Search for the cell housing the specified text and yield its [x, y] center coordinate. 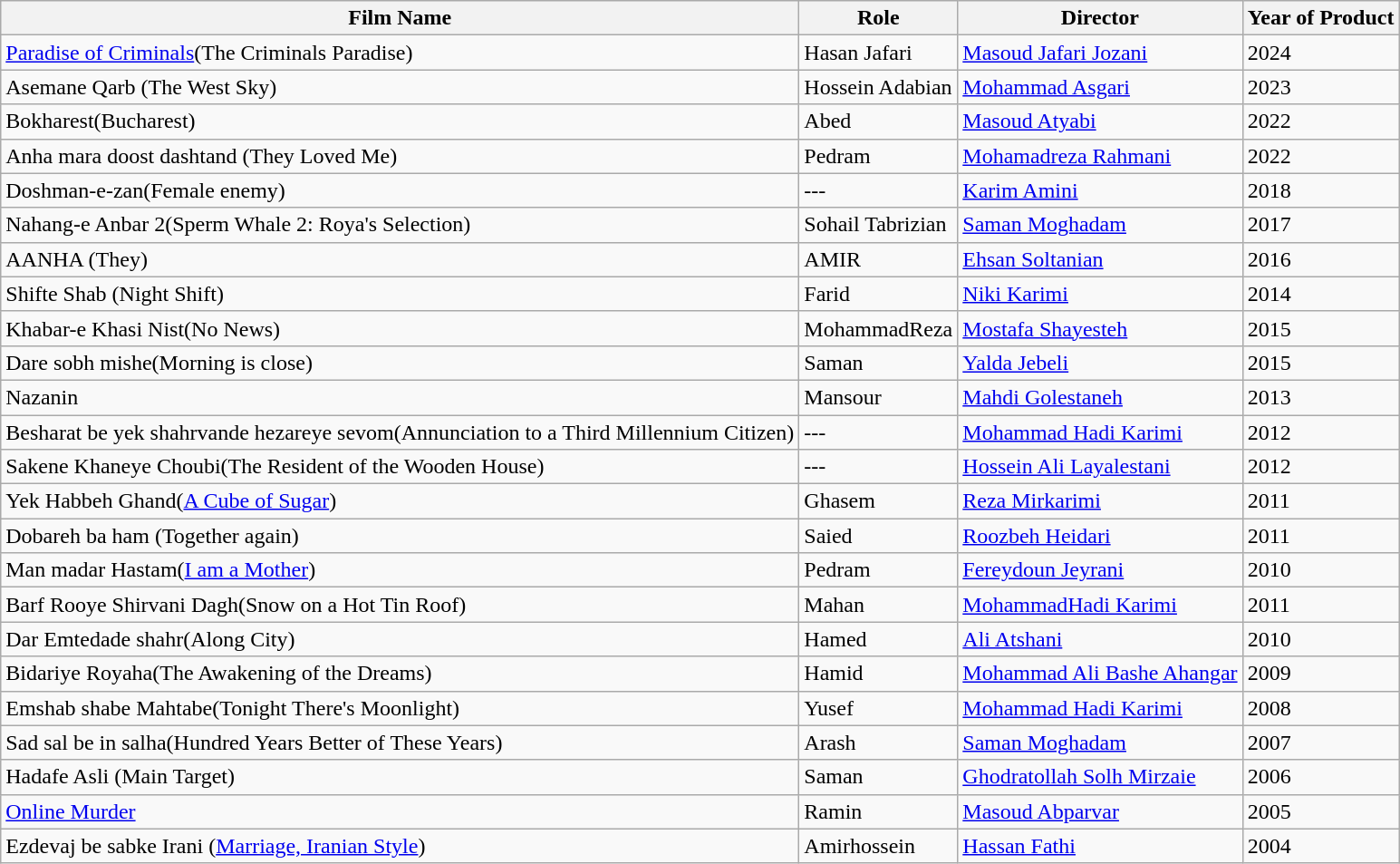
Mansour [879, 397]
Reza Mirkarimi [1100, 501]
Mohammad Asgari [1100, 87]
2023 [1321, 87]
Film Name [401, 18]
2009 [1321, 674]
Anha mara doost dashtand (They Loved Me) [401, 156]
AMIR [879, 259]
Ghasem [879, 501]
Yalda Jebeli [1100, 363]
Dobareh ba ham (Together again) [401, 536]
Bokharest(Bucharest) [401, 121]
Director [1100, 18]
Mohammad Ali Bashe Ahangar [1100, 674]
2018 [1321, 190]
Hasan Jafari [879, 53]
Shifte Shab (Night Shift) [401, 294]
2008 [1321, 708]
Asemane Qarb (The West Sky) [401, 87]
Hossein Ali Layalestani [1100, 467]
Online Murder [401, 811]
MohammadHadi Karimi [1100, 605]
Masoud Abparvar [1100, 811]
2016 [1321, 259]
Hamed [879, 639]
Arash [879, 743]
Nahang-e Anbar 2(Sperm Whale 2: Roya's Selection) [401, 225]
Doshman-e-zan(Female enemy) [401, 190]
2024 [1321, 53]
Roozbeh Heidari [1100, 536]
Nazanin [401, 397]
AANHA (They) [401, 259]
2006 [1321, 777]
---‌ [879, 190]
Year of Product [1321, 18]
2004 [1321, 846]
Hassan Fathi [1100, 846]
Sohail Tabrizian [879, 225]
2013 [1321, 397]
Ali Atshani [1100, 639]
Mohamadreza Rahmani [1100, 156]
Hossein Adabian [879, 87]
2007 [1321, 743]
Khabar-e Khasi Nist(No News) [401, 328]
2014 [1321, 294]
Ezdevaj be sabke Irani (Marriage, Iranian Style) [401, 846]
Man madar Hastam(I am a Mother) [401, 570]
2017 [1321, 225]
Mostafa Shayesteh [1100, 328]
Dare sobh mishe(Morning is close) [401, 363]
Ehsan Soltanian [1100, 259]
Mahdi Golestaneh [1100, 397]
Role [879, 18]
Ghodratollah Solh Mirzaie [1100, 777]
Saied [879, 536]
Yusef [879, 708]
Amirhossein [879, 846]
Mahan [879, 605]
Fereydoun Jeyrani [1100, 570]
Farid [879, 294]
Bidariye Royaha(The Awakening of the Dreams) [401, 674]
Abed‌ [879, 121]
Emshab shabe Mahtabe(Tonight There's Moonlight) [401, 708]
Masoud Atyabi [1100, 121]
Niki Karimi [1100, 294]
Yek Habbeh Ghand(A Cube of Sugar) [401, 501]
Dar Emtedade shahr(Along City) [401, 639]
Sakene Khaneye Choubi(The Resident of the Wooden House) [401, 467]
Masoud Jafari Jozani [1100, 53]
Besharat be yek shahrvande hezareye sevom(Annunciation to a Third Millennium Citizen) [401, 432]
2005 [1321, 811]
Karim Amini [1100, 190]
Ramin [879, 811]
Barf Rooye Shirvani Dagh(Snow on a Hot Tin Roof) [401, 605]
Sad sal be in salha(Hundred Years Better of These Years) [401, 743]
MohammadReza [879, 328]
Hamid [879, 674]
Hadafe Asli (Main Target) [401, 777]
Paradise of Criminals(The Criminals Paradise) [401, 53]
